Return [x, y] of the center of cell containing provided text 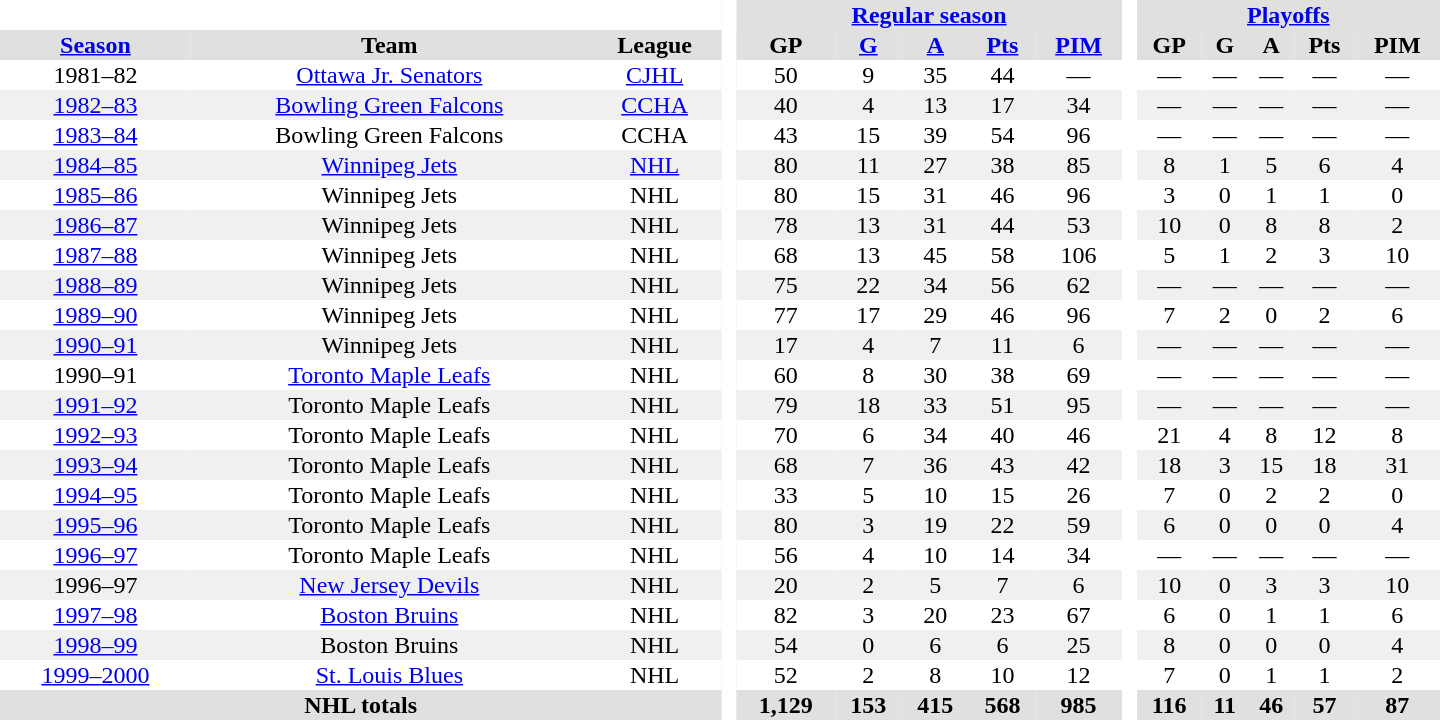
79 [786, 405]
69 [1078, 375]
87 [1397, 705]
77 [786, 315]
1985–86 [96, 195]
153 [868, 705]
415 [936, 705]
1983–84 [96, 135]
42 [1078, 465]
Season [96, 45]
26 [1078, 495]
82 [786, 615]
NHL totals [360, 705]
League [655, 45]
51 [1002, 405]
14 [1002, 555]
1991–92 [96, 405]
45 [936, 255]
New Jersey Devils [390, 585]
116 [1170, 705]
1997–98 [96, 615]
568 [1002, 705]
25 [1078, 645]
1989–90 [96, 315]
1993–94 [96, 465]
95 [1078, 405]
60 [786, 375]
27 [936, 165]
1,129 [786, 705]
53 [1078, 225]
57 [1324, 705]
1994–95 [96, 495]
Ottawa Jr. Senators [390, 75]
58 [1002, 255]
1992–93 [96, 435]
CJHL [655, 75]
Playoffs [1288, 15]
1987–88 [96, 255]
1984–85 [96, 165]
9 [868, 75]
29 [936, 315]
1982–83 [96, 105]
1999–2000 [96, 675]
67 [1078, 615]
1998–99 [96, 645]
Regular season [929, 15]
52 [786, 675]
78 [786, 225]
1995–96 [96, 525]
70 [786, 435]
35 [936, 75]
21 [1170, 435]
St. Louis Blues [390, 675]
36 [936, 465]
1981–82 [96, 75]
75 [786, 285]
1988–89 [96, 285]
106 [1078, 255]
62 [1078, 285]
1986–87 [96, 225]
985 [1078, 705]
19 [936, 525]
50 [786, 75]
59 [1078, 525]
85 [1078, 165]
39 [936, 135]
30 [936, 375]
Team [390, 45]
23 [1002, 615]
